Find where the given text appears and provide that cell's center as [X, Y] coordinate. 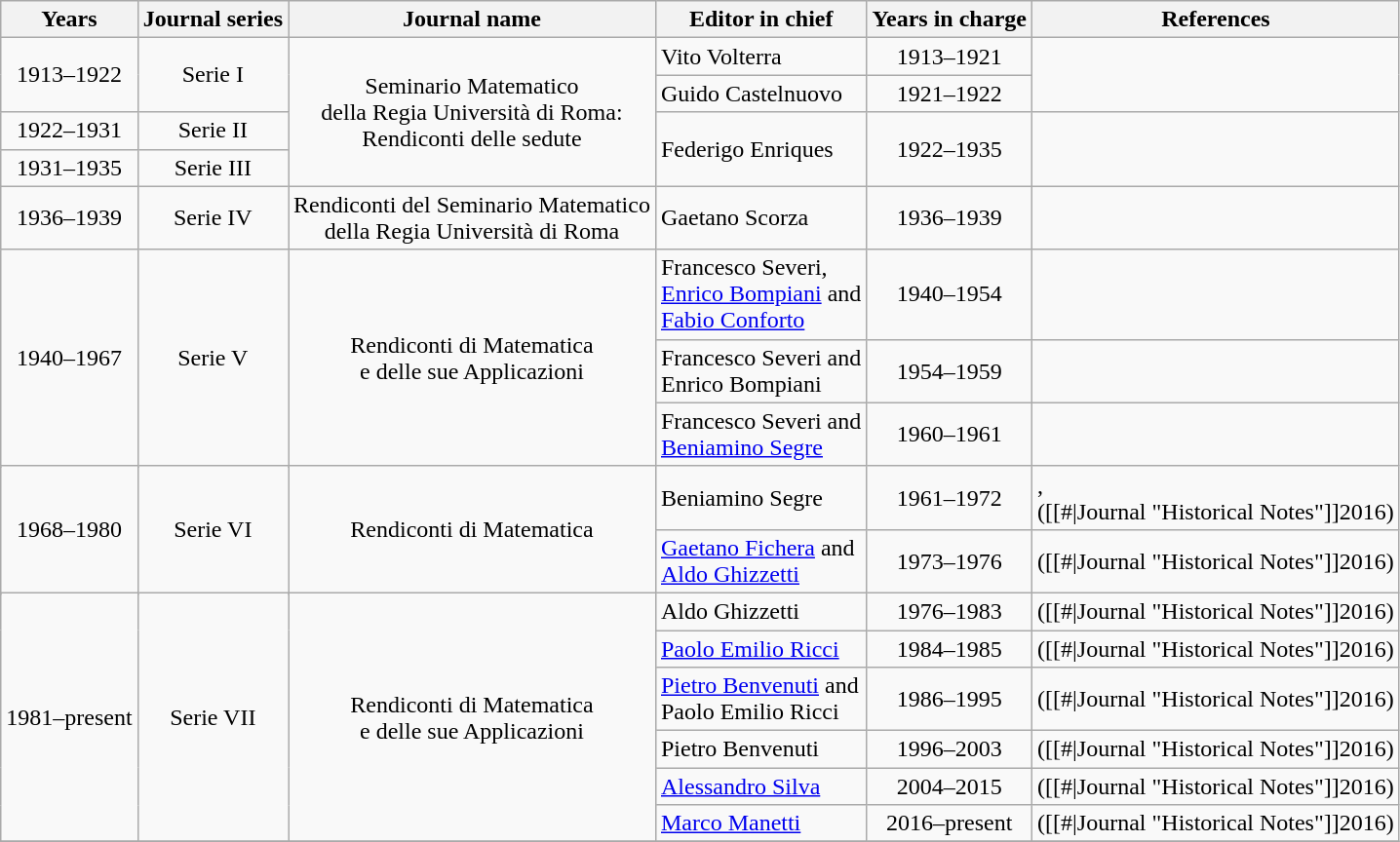
Gaetano Fichera andAldo Ghizzetti [760, 561]
Serie IV [213, 218]
1976–1983 [950, 611]
1968–1980 [69, 529]
Francesco Severi andBeniamino Segre [760, 435]
1940–1954 [950, 294]
1954–1959 [950, 370]
2004–2015 [950, 786]
1981–present [69, 717]
1961–1972 [950, 497]
1960–1961 [950, 435]
Pietro Benvenuti andPaolo Emilio Ricci [760, 700]
Marco Manetti [760, 823]
Years [69, 19]
Paolo Emilio Ricci [760, 648]
Years in charge [950, 19]
1921–1922 [950, 94]
Francesco Severi,Enrico Bompiani andFabio Conforto [760, 294]
Guido Castelnuovo [760, 94]
1940–1967 [69, 358]
Francesco Severi andEnrico Bompiani [760, 370]
Pietro Benvenuti [760, 749]
1922–1931 [69, 131]
Rendiconti del Seminario Matematicodella Regia Università di Roma [472, 218]
Alessandro Silva [760, 786]
Rendiconti di Matematica [472, 529]
1996–2003 [950, 749]
Federigo Enriques [760, 149]
Aldo Ghizzetti [760, 611]
Serie III [213, 168]
1913–1921 [950, 57]
Serie V [213, 358]
1931–1935 [69, 168]
2016–present [950, 823]
,([[#|Journal "Historical Notes"]]2016) [1217, 497]
Journal series [213, 19]
1973–1976 [950, 561]
Serie VII [213, 717]
Beniamino Segre [760, 497]
Seminario Matematicodella Regia Università di Roma:Rendiconti delle sedute [472, 112]
Serie II [213, 131]
Gaetano Scorza [760, 218]
Serie VI [213, 529]
1922–1935 [950, 149]
Editor in chief [760, 19]
Journal name [472, 19]
1986–1995 [950, 700]
1984–1985 [950, 648]
Serie I [213, 75]
1913–1922 [69, 75]
References [1217, 19]
Vito Volterra [760, 57]
